From the cell containing the given text, extract its center point as (x, y) coordinate. 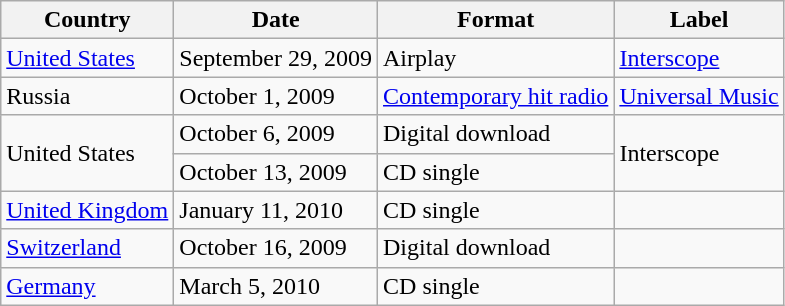
October 1, 2009 (276, 96)
Contemporary hit radio (496, 96)
Germany (88, 286)
Switzerland (88, 248)
March 5, 2010 (276, 286)
United Kingdom (88, 210)
Label (699, 20)
Country (88, 20)
Airplay (496, 58)
October 16, 2009 (276, 248)
January 11, 2010 (276, 210)
Universal Music (699, 96)
Russia (88, 96)
October 6, 2009 (276, 134)
Date (276, 20)
October 13, 2009 (276, 172)
September 29, 2009 (276, 58)
Format (496, 20)
